Search for the cell housing the specified text and yield its (X, Y) center coordinate. 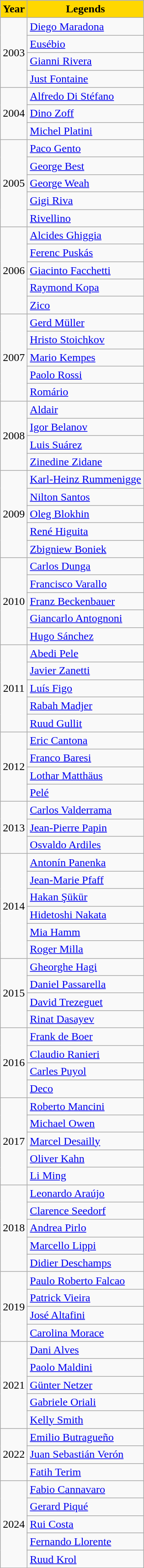
Carolina Morace (85, 1333)
Gerd Müller (85, 323)
2022 (14, 1455)
Oliver Kahn (85, 1158)
Zbigniew Boniek (85, 549)
Leonardo Araújo (85, 1193)
Fatih Terim (85, 1472)
2016 (14, 1062)
2013 (14, 828)
George Weah (85, 183)
Paulo Roberto Falcao (85, 1280)
Rabah Madjer (85, 706)
Clarence Seedorf (85, 1211)
2012 (14, 766)
Aldair (85, 410)
Romário (85, 392)
Marcel Desailly (85, 1141)
George Best (85, 166)
Alcides Ghiggia (85, 236)
Gheorghe Hagi (85, 967)
2010 (14, 601)
Just Fontaine (85, 79)
Rinat Dasayev (85, 1019)
Paolo Rossi (85, 375)
Pelé (85, 793)
Abedi Pele (85, 653)
Nilton Santos (85, 496)
Giacinto Facchetti (85, 270)
Roberto Mancini (85, 1106)
Juan Sebastián Verón (85, 1455)
Fabio Cannavaro (85, 1489)
Fernando Llorente (85, 1541)
Javier Zanetti (85, 671)
Dani Alves (85, 1350)
Eric Cantona (85, 740)
Hidetoshi Nakata (85, 915)
Year (14, 9)
Hakan Şükür (85, 897)
Mario Kempes (85, 357)
2019 (14, 1306)
Patrick Vieira (85, 1298)
2018 (14, 1228)
Gerard Piqué (85, 1507)
Gianni Rivera (85, 61)
2008 (14, 436)
Franco Baresi (85, 758)
Paolo Maldini (85, 1368)
Claudio Ranieri (85, 1054)
2007 (14, 357)
2006 (14, 270)
Carlos Valderrama (85, 810)
Hugo Sánchez (85, 636)
Francisco Varallo (85, 584)
2014 (14, 906)
Rui Costa (85, 1524)
Daniel Passarella (85, 984)
Ruud Gullit (85, 723)
2011 (14, 688)
Osvaldo Ardiles (85, 845)
2003 (14, 53)
Gigi Riva (85, 200)
Diego Maradona (85, 27)
José Altafini (85, 1315)
Rivellino (85, 218)
Giancarlo Antognoni (85, 619)
Ruud Krol (85, 1559)
Hristo Stoichkov (85, 340)
Karl-Heinz Rummenigge (85, 479)
Luís Figo (85, 688)
2009 (14, 514)
2024 (14, 1524)
Michel Platini (85, 131)
Kelly Smith (85, 1420)
Carlos Dunga (85, 566)
Alfredo Di Stéfano (85, 96)
David Trezeguet (85, 1002)
Oleg Blokhin (85, 514)
2017 (14, 1141)
Paco Gento (85, 148)
Lothar Matthäus (85, 776)
Roger Milla (85, 949)
Emilio Butragueño (85, 1437)
Andrea Pirlo (85, 1228)
2021 (14, 1385)
Igor Belanov (85, 427)
2004 (14, 113)
Ferenc Puskás (85, 253)
Mia Hamm (85, 932)
Gabriele Oriali (85, 1402)
Raymond Kopa (85, 288)
René Higuita (85, 532)
Deco (85, 1089)
Zico (85, 305)
Dino Zoff (85, 113)
Michael Owen (85, 1124)
Frank de Boer (85, 1036)
Günter Netzer (85, 1385)
Marcello Lippi (85, 1245)
Jean-Pierre Papin (85, 828)
Eusébio (85, 44)
Franz Beckenbauer (85, 601)
Carles Puyol (85, 1072)
Zinedine Zidane (85, 462)
Luis Suárez (85, 444)
Li Ming (85, 1176)
Didier Deschamps (85, 1263)
Antonín Panenka (85, 862)
Jean-Marie Pfaff (85, 880)
2005 (14, 183)
Legends (85, 9)
2015 (14, 993)
